Determine the (X, Y) coordinate at the center of the cell enclosing the given text.  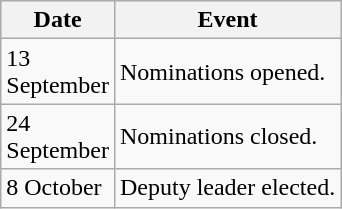
Nominations closed. (227, 136)
Deputy leader elected. (227, 188)
13 September (58, 72)
Date (58, 20)
Event (227, 20)
Nominations opened. (227, 72)
8 October (58, 188)
24 September (58, 136)
